Return the [x, y] coordinate for the center point of the cell that contains the specified text.  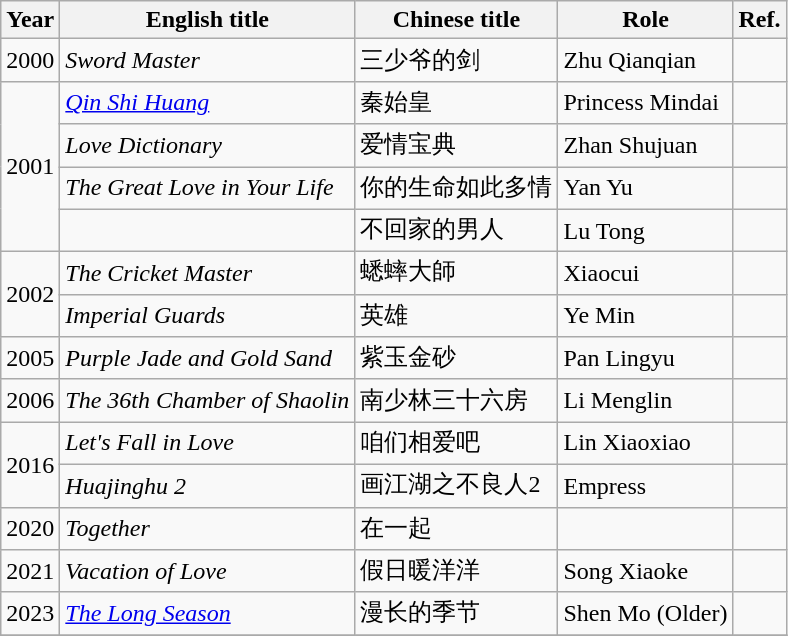
2016 [30, 464]
秦始皇 [456, 102]
Vacation of Love [208, 572]
三少爷的剑 [456, 60]
2006 [30, 400]
英雄 [456, 316]
爱情宝典 [456, 146]
Huajinghu 2 [208, 486]
不回家的男人 [456, 230]
English title [208, 20]
Lin Xiaoxiao [646, 444]
Zhu Qianqian [646, 60]
Year [30, 20]
The Cricket Master [208, 274]
Pan Lingyu [646, 358]
你的生命如此多情 [456, 188]
Love Dictionary [208, 146]
The Great Love in Your Life [208, 188]
在一起 [456, 528]
咱们相爱吧 [456, 444]
2000 [30, 60]
Princess Mindai [646, 102]
南少林三十六房 [456, 400]
2005 [30, 358]
Xiaocui [646, 274]
2023 [30, 614]
漫长的季节 [456, 614]
2001 [30, 166]
Qin Shi Huang [208, 102]
Song Xiaoke [646, 572]
Li Menglin [646, 400]
Sword Master [208, 60]
Together [208, 528]
Zhan Shujuan [646, 146]
Purple Jade and Gold Sand [208, 358]
Imperial Guards [208, 316]
Role [646, 20]
Chinese title [456, 20]
假日暖洋洋 [456, 572]
Let's Fall in Love [208, 444]
The Long Season [208, 614]
Shen Mo (Older) [646, 614]
2002 [30, 294]
画江湖之不良人2 [456, 486]
Ref. [760, 20]
Empress [646, 486]
Ye Min [646, 316]
2020 [30, 528]
2021 [30, 572]
Lu Tong [646, 230]
蟋蟀大師 [456, 274]
紫玉金砂 [456, 358]
The 36th Chamber of Shaolin [208, 400]
Yan Yu [646, 188]
